Search for the cell housing the specified text and yield its (x, y) center coordinate. 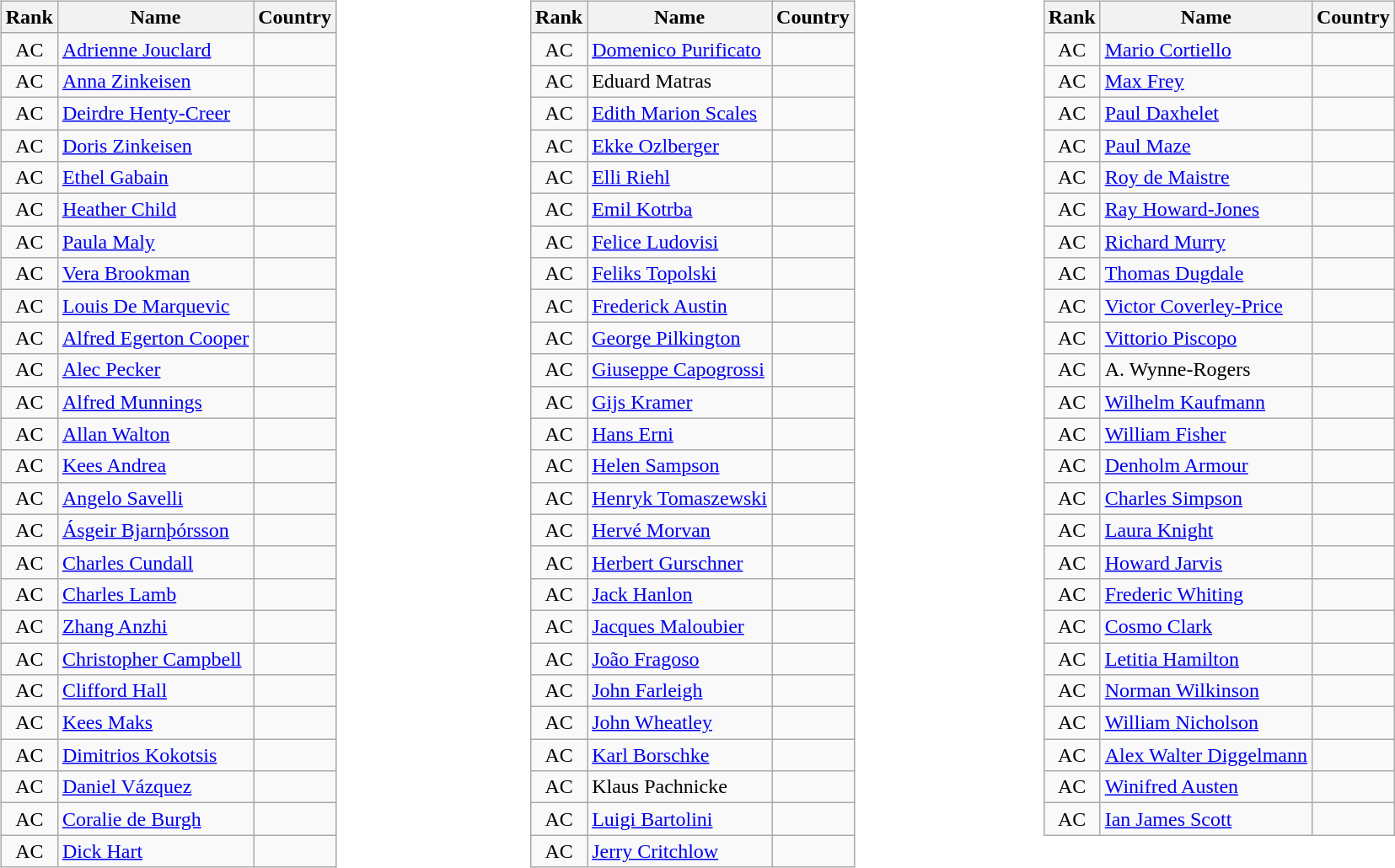
Ethel Gabain (155, 178)
Max Frey (1205, 81)
Helen Sampson (679, 466)
Frederick Austin (679, 306)
Vittorio Piscopo (1205, 338)
Luigi Bartolini (679, 819)
Feliks Topolski (679, 274)
Giuseppe Capogrossi (679, 370)
Dick Hart (155, 851)
Winifred Austen (1205, 787)
Norman Wilkinson (1205, 691)
Hervé Morvan (679, 530)
Jack Hanlon (679, 594)
Howard Jarvis (1205, 562)
William Fisher (1205, 434)
Louis De Marquevic (155, 306)
Coralie de Burgh (155, 819)
Allan Walton (155, 434)
Felice Ludovisi (679, 242)
Laura Knight (1205, 530)
Letitia Hamilton (1205, 658)
Charles Lamb (155, 594)
Edith Marion Scales (679, 113)
Dimitrios Kokotsis (155, 755)
Paula Maly (155, 242)
Klaus Pachnicke (679, 787)
Frederic Whiting (1205, 594)
Wilhelm Kaufmann (1205, 402)
Heather Child (155, 210)
Gijs Kramer (679, 402)
Cosmo Clark (1205, 626)
Emil Kotrba (679, 210)
Daniel Vázquez (155, 787)
Alfred Munnings (155, 402)
Angelo Savelli (155, 498)
Karl Borschke (679, 755)
Jacques Maloubier (679, 626)
Adrienne Jouclard (155, 49)
Denholm Armour (1205, 466)
Ray Howard-Jones (1205, 210)
George Pilkington (679, 338)
Henryk Tomaszewski (679, 498)
João Fragoso (679, 658)
Ian James Scott (1205, 819)
Vera Brookman (155, 274)
Eduard Matras (679, 81)
Herbert Gurschner (679, 562)
Zhang Anzhi (155, 626)
Alex Walter Diggelmann (1205, 755)
John Wheatley (679, 723)
Clifford Hall (155, 691)
William Nicholson (1205, 723)
Christopher Campbell (155, 658)
Ekke Ozlberger (679, 146)
Paul Maze (1205, 146)
Alfred Egerton Cooper (155, 338)
John Farleigh (679, 691)
Hans Erni (679, 434)
Mario Cortiello (1205, 49)
Charles Simpson (1205, 498)
Richard Murry (1205, 242)
Charles Cundall (155, 562)
Ásgeir Bjarnþórsson (155, 530)
Doris Zinkeisen (155, 146)
Elli Riehl (679, 178)
Alec Pecker (155, 370)
Anna Zinkeisen (155, 81)
A. Wynne-Rogers (1205, 370)
Victor Coverley-Price (1205, 306)
Roy de Maistre (1205, 178)
Thomas Dugdale (1205, 274)
Domenico Purificato (679, 49)
Kees Maks (155, 723)
Deirdre Henty-Creer (155, 113)
Jerry Critchlow (679, 851)
Kees Andrea (155, 466)
Paul Daxhelet (1205, 113)
